Capture the cell that displays the provided text and extract its (x, y) central coordinate. 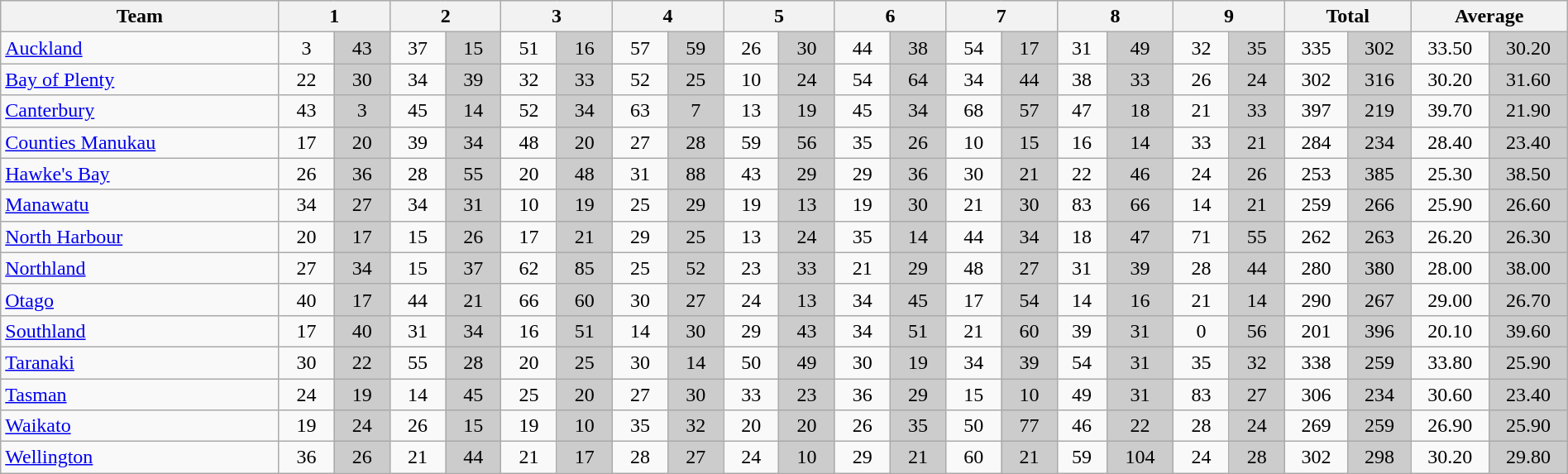
77 (1029, 426)
Northland (140, 268)
290 (1316, 299)
8 (1115, 17)
33.80 (1450, 362)
2 (445, 17)
62 (529, 268)
338 (1316, 362)
30.60 (1450, 395)
201 (1316, 331)
21.90 (1528, 111)
1 (334, 17)
26.20 (1450, 237)
71 (1201, 237)
4 (667, 17)
267 (1379, 299)
9 (1229, 17)
39.70 (1450, 111)
Manawatu (140, 205)
385 (1379, 174)
219 (1379, 111)
38.50 (1528, 174)
Total (1348, 17)
284 (1316, 142)
29.00 (1450, 299)
Wellington (140, 457)
397 (1316, 111)
Canterbury (140, 111)
253 (1316, 174)
Hawke's Bay (140, 174)
Bay of Plenty (140, 79)
26.30 (1528, 237)
20.10 (1450, 331)
Counties Manukau (140, 142)
Tasman (140, 395)
29.80 (1528, 457)
26.60 (1528, 205)
Team (140, 17)
26.90 (1450, 426)
85 (584, 268)
Average (1489, 17)
Southland (140, 331)
396 (1379, 331)
64 (918, 79)
Waikato (140, 426)
335 (1316, 48)
26.70 (1528, 299)
5 (779, 17)
Otago (140, 299)
316 (1379, 79)
262 (1316, 237)
380 (1379, 268)
25.30 (1450, 174)
269 (1316, 426)
North Harbour (140, 237)
31.60 (1528, 79)
63 (640, 111)
28.00 (1450, 268)
28.40 (1450, 142)
68 (974, 111)
38.00 (1528, 268)
Taranaki (140, 362)
280 (1316, 268)
104 (1140, 457)
0 (1201, 331)
6 (890, 17)
298 (1379, 457)
39.60 (1528, 331)
266 (1379, 205)
263 (1379, 237)
306 (1316, 395)
33.50 (1450, 48)
Auckland (140, 48)
88 (696, 174)
